Scan for the cell matching the given text and deliver its (X, Y) coordinate at center. 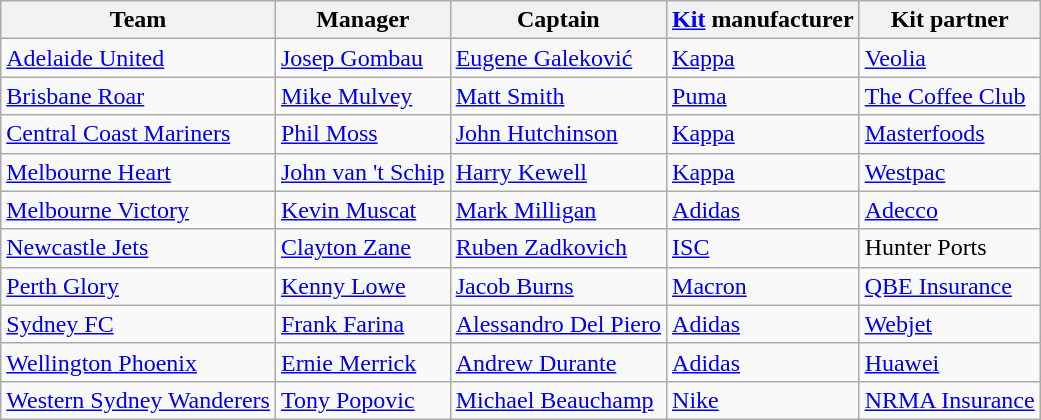
Hunter Ports (950, 248)
Phil Moss (362, 134)
Alessandro Del Piero (558, 324)
Melbourne Heart (138, 172)
Kevin Muscat (362, 210)
John Hutchinson (558, 134)
Newcastle Jets (138, 248)
Kenny Lowe (362, 286)
Josep Gombau (362, 58)
Sydney FC (138, 324)
Ernie Merrick (362, 362)
Western Sydney Wanderers (138, 400)
Manager (362, 20)
Kit partner (950, 20)
Clayton Zane (362, 248)
Michael Beauchamp (558, 400)
Ruben Zadkovich (558, 248)
Westpac (950, 172)
Harry Kewell (558, 172)
Andrew Durante (558, 362)
Matt Smith (558, 96)
Perth Glory (138, 286)
ISC (764, 248)
Puma (764, 96)
John van 't Schip (362, 172)
Kit manufacturer (764, 20)
Veolia (950, 58)
QBE Insurance (950, 286)
Team (138, 20)
Masterfoods (950, 134)
Wellington Phoenix (138, 362)
Webjet (950, 324)
Huawei (950, 362)
Melbourne Victory (138, 210)
Nike (764, 400)
Adecco (950, 210)
Eugene Galeković (558, 58)
Adelaide United (138, 58)
The Coffee Club (950, 96)
Central Coast Mariners (138, 134)
Mark Milligan (558, 210)
Macron (764, 286)
Brisbane Roar (138, 96)
Frank Farina (362, 324)
Tony Popovic (362, 400)
NRMA Insurance (950, 400)
Captain (558, 20)
Mike Mulvey (362, 96)
Jacob Burns (558, 286)
